Determine the (x, y) coordinate at the center of the cell enclosing the given text.  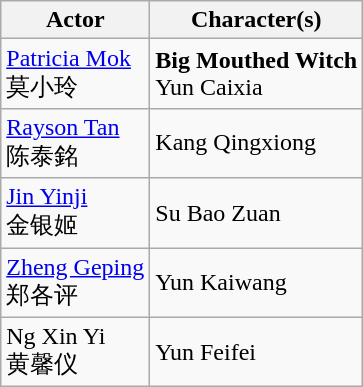
Patricia Mok 莫小玲 (76, 74)
Ng Xin Yi 黄馨仪 (76, 352)
Kang Qingxiong (256, 143)
Su Bao Zuan (256, 213)
Actor (76, 20)
Zheng Geping 郑各评 (76, 283)
Jin Yinji 金银姬 (76, 213)
Big Mouthed Witch Yun Caixia (256, 74)
Yun Kaiwang (256, 283)
Yun Feifei (256, 352)
Rayson Tan 陈泰銘 (76, 143)
Character(s) (256, 20)
